Detect which cell encompasses the target text, then output its [x, y] center coordinate. 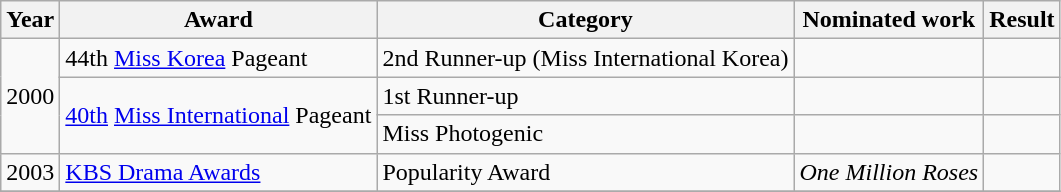
2003 [30, 172]
44th Miss Korea Pageant [218, 58]
Result [1022, 20]
Category [586, 20]
1st Runner-up [586, 96]
Nominated work [889, 20]
KBS Drama Awards [218, 172]
2nd Runner-up (Miss International Korea) [586, 58]
Award [218, 20]
40th Miss International Pageant [218, 115]
Popularity Award [586, 172]
Year [30, 20]
One Million Roses [889, 172]
2000 [30, 96]
Miss Photogenic [586, 134]
